Locate the cell with the specified text and output its [X, Y] center coordinate. 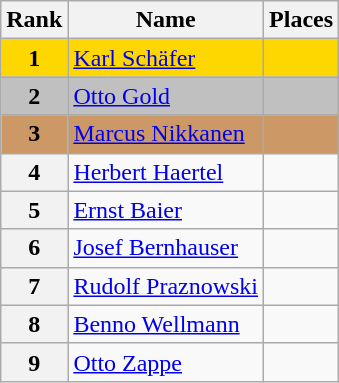
8 [34, 324]
9 [34, 362]
Rudolf Praznowski [166, 286]
2 [34, 96]
3 [34, 134]
Herbert Haertel [166, 172]
5 [34, 210]
Otto Zappe [166, 362]
Ernst Baier [166, 210]
Benno Wellmann [166, 324]
1 [34, 58]
Otto Gold [166, 96]
Josef Bernhauser [166, 248]
Marcus Nikkanen [166, 134]
4 [34, 172]
7 [34, 286]
6 [34, 248]
Name [166, 20]
Places [302, 20]
Rank [34, 20]
Karl Schäfer [166, 58]
